Detect which cell encompasses the target text, then output its (x, y) center coordinate. 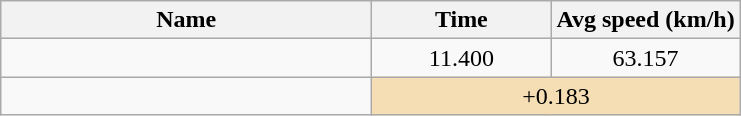
Time (462, 20)
11.400 (462, 58)
+0.183 (556, 96)
Name (186, 20)
Avg speed (km/h) (646, 20)
63.157 (646, 58)
